Capture the cell that displays the provided text and extract its [x, y] central coordinate. 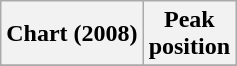
Peakposition [189, 34]
Chart (2008) [72, 34]
